Locate the cell with the specified text and output its (x, y) center coordinate. 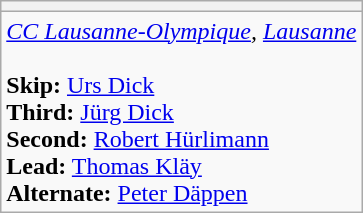
CC Lausanne-Olympique, LausanneSkip: Urs Dick Third: Jürg Dick Second: Robert Hürlimann Lead: Thomas Kläy Alternate: Peter Däppen (182, 112)
